From the cell containing the given text, extract its center point as [x, y] coordinate. 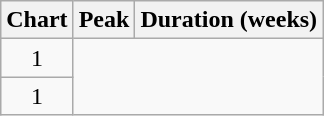
Duration (weeks) [229, 20]
Chart [37, 20]
Peak [104, 20]
